Scan for the cell matching the given text and deliver its (x, y) coordinate at center. 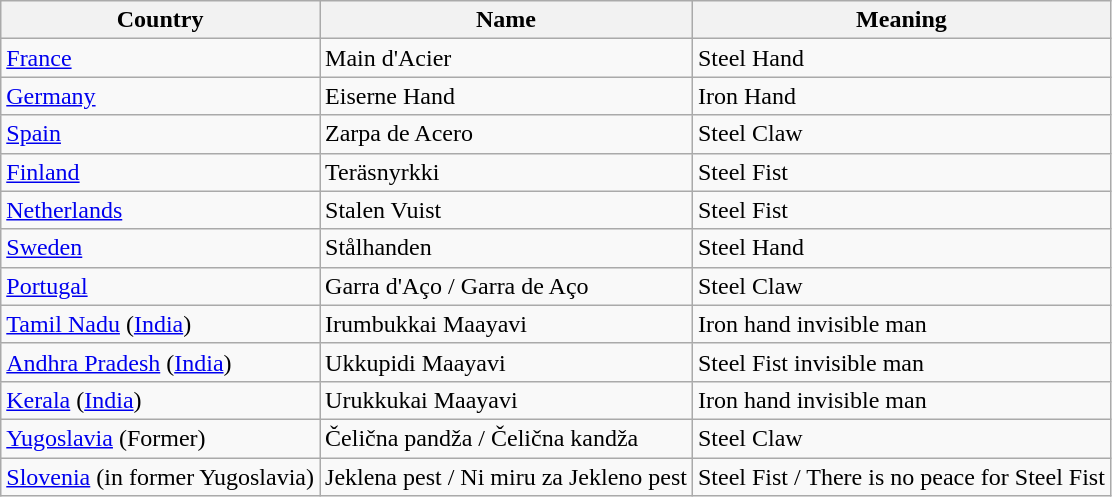
Iron Hand (901, 96)
Urukkukai Maayavi (506, 400)
Tamil Nadu (India) (160, 324)
Finland (160, 172)
Slovenia (in former Yugoslavia) (160, 477)
Stalen Vuist (506, 210)
Name (506, 20)
Ukkupidi Maayavi (506, 362)
Germany (160, 96)
Sweden (160, 248)
Yugoslavia (Former) (160, 438)
Andhra Pradesh (India) (160, 362)
Kerala (India) (160, 400)
Garra d'Aço / Garra de Aço (506, 286)
Meaning (901, 20)
Teräsnyrkki (506, 172)
Čelična pandža / Čelična kandža (506, 438)
Portugal (160, 286)
Stålhanden (506, 248)
Irumbukkai Maayavi (506, 324)
Eiserne Hand (506, 96)
Steel Fist invisible man (901, 362)
France (160, 58)
Main d'Acier (506, 58)
Zarpa de Acero (506, 134)
Steel Fist / There is no peace for Steel Fist (901, 477)
Netherlands (160, 210)
Spain (160, 134)
Jeklena pest / Ni miru za Jekleno pest (506, 477)
Country (160, 20)
